Pinpoint the cell where the given text exists, returning its (x, y) midpoint coordinate. 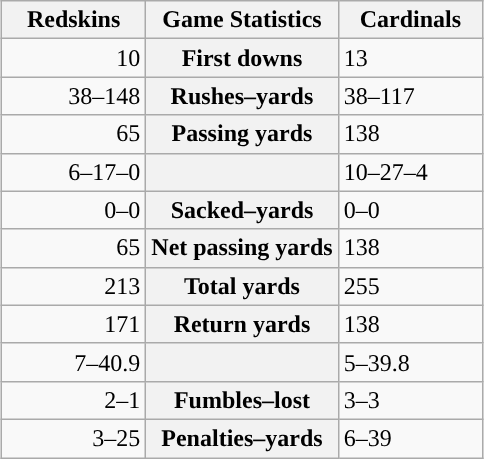
255 (410, 286)
Redskins (73, 20)
13 (410, 58)
3–25 (73, 438)
Net passing yards (242, 248)
Cardinals (410, 20)
7–40.9 (73, 362)
38–117 (410, 96)
Rushes–yards (242, 96)
First downs (242, 58)
Penalties–yards (242, 438)
5–39.8 (410, 362)
213 (73, 286)
Fumbles–lost (242, 400)
6–39 (410, 438)
Sacked–yards (242, 210)
3–3 (410, 400)
6–17–0 (73, 172)
38–148 (73, 96)
Game Statistics (242, 20)
Passing yards (242, 134)
Return yards (242, 324)
10–27–4 (410, 172)
10 (73, 58)
Total yards (242, 286)
171 (73, 324)
2–1 (73, 400)
